Extract the (X, Y) coordinate from the center of the cell holding the provided text.  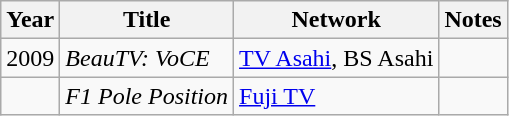
TV Asahi, BS Asahi (336, 58)
Fuji TV (336, 96)
2009 (30, 58)
Year (30, 20)
Title (147, 20)
Notes (473, 20)
BeauTV: VoCE (147, 58)
F1 Pole Position (147, 96)
Network (336, 20)
